Search for the cell housing the specified text and yield its [X, Y] center coordinate. 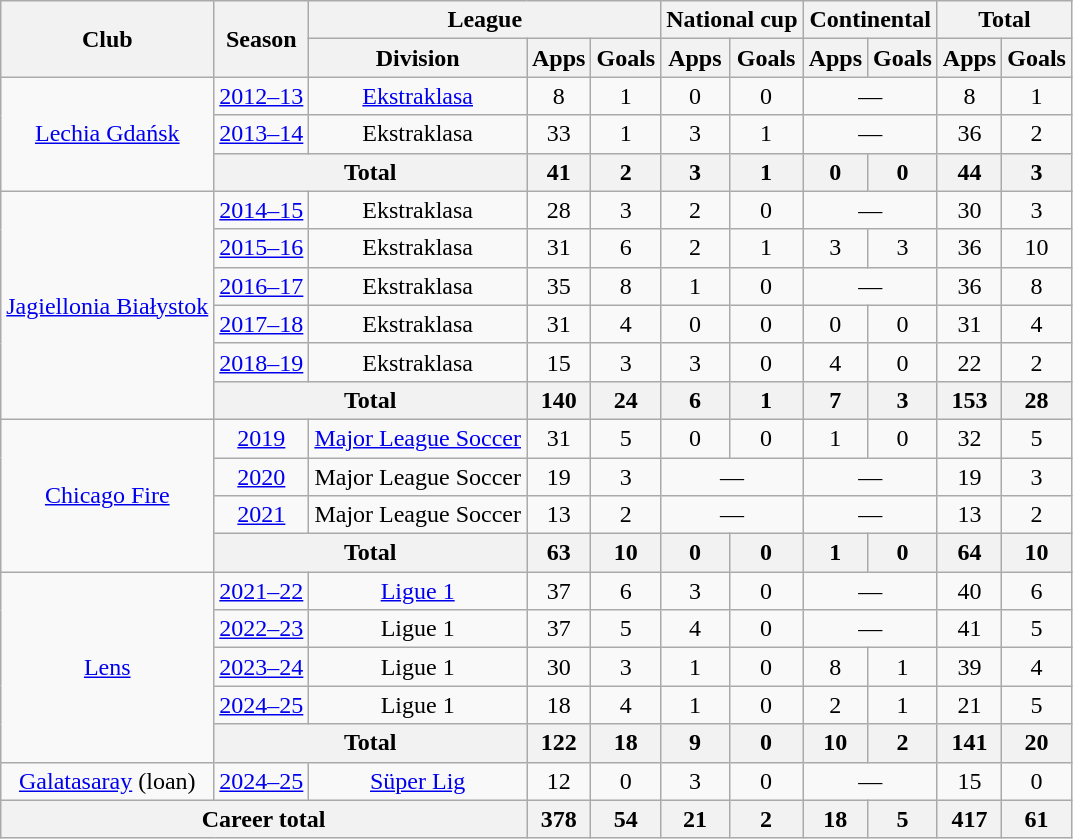
22 [969, 362]
63 [558, 553]
2014–15 [262, 210]
Club [108, 39]
Continental [870, 20]
2017–18 [262, 324]
2016–17 [262, 286]
2023–24 [262, 667]
League [485, 20]
40 [969, 591]
24 [626, 400]
141 [969, 743]
Chicago Fire [108, 495]
9 [695, 743]
20 [1037, 743]
Galatasaray (loan) [108, 781]
2018–19 [262, 362]
61 [1037, 819]
Lechia Gdańsk [108, 134]
2019 [262, 438]
2021 [262, 515]
National cup [732, 20]
153 [969, 400]
378 [558, 819]
33 [558, 134]
39 [969, 667]
64 [969, 553]
122 [558, 743]
54 [626, 819]
Süper Lig [418, 781]
2013–14 [262, 134]
12 [558, 781]
35 [558, 286]
Jagiellonia Białystok [108, 305]
Division [418, 58]
Lens [108, 667]
32 [969, 438]
7 [835, 400]
Season [262, 39]
Career total [264, 819]
2021–22 [262, 591]
140 [558, 400]
2020 [262, 477]
2022–23 [262, 629]
44 [969, 172]
2015–16 [262, 248]
417 [969, 819]
2012–13 [262, 96]
